Search for the cell housing the specified text and yield its [X, Y] center coordinate. 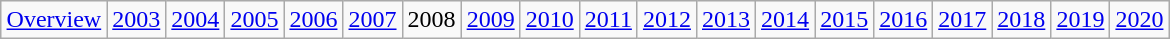
2012 [666, 20]
2014 [786, 20]
2008 [432, 20]
Overview [54, 20]
2003 [136, 20]
2010 [550, 20]
2004 [196, 20]
2017 [962, 20]
2015 [844, 20]
2016 [904, 20]
2009 [490, 20]
2019 [1080, 20]
2007 [372, 20]
2006 [314, 20]
2011 [608, 20]
2005 [254, 20]
2018 [1022, 20]
2020 [1140, 20]
2013 [726, 20]
